Output the [x, y] coordinate of the center of the cell containing the given text.  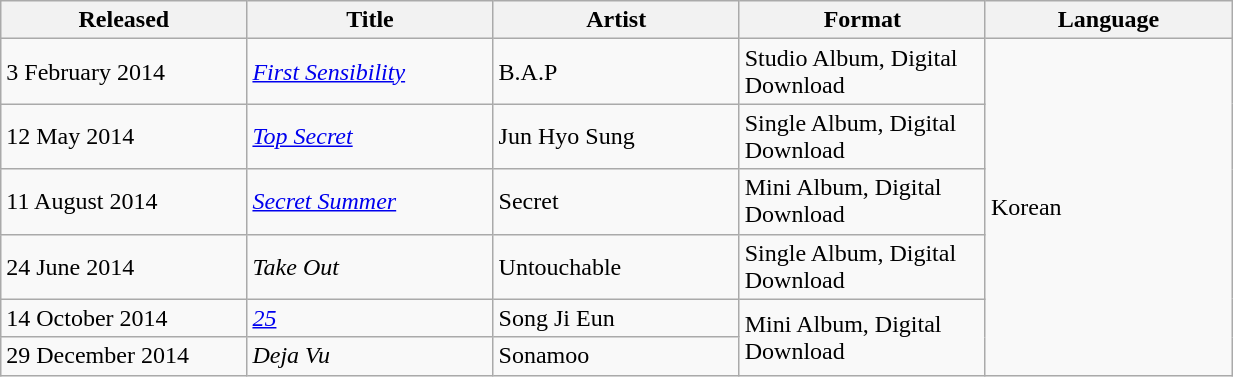
Title [370, 20]
Song Ji Eun [616, 318]
Jun Hyo Sung [616, 136]
29 December 2014 [124, 356]
First Sensibility [370, 72]
Secret Summer [370, 202]
24 June 2014 [124, 266]
Artist [616, 20]
11 August 2014 [124, 202]
Studio Album, Digital Download [862, 72]
Deja Vu [370, 356]
Take Out [370, 266]
12 May 2014 [124, 136]
Sonamoo [616, 356]
Secret [616, 202]
Released [124, 20]
25 [370, 318]
Untouchable [616, 266]
B.A.P [616, 72]
Korean [1108, 207]
14 October 2014 [124, 318]
Format [862, 20]
Language [1108, 20]
3 February 2014 [124, 72]
Top Secret [370, 136]
